Locate the cell with the specified text and output its (X, Y) center coordinate. 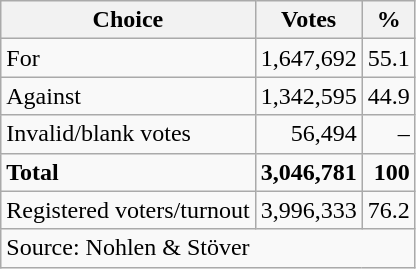
3,996,333 (308, 210)
3,046,781 (308, 172)
56,494 (308, 134)
1,647,692 (308, 58)
100 (388, 172)
Choice (128, 20)
44.9 (388, 96)
Total (128, 172)
55.1 (388, 58)
For (128, 58)
– (388, 134)
Registered voters/turnout (128, 210)
% (388, 20)
Votes (308, 20)
Invalid/blank votes (128, 134)
Against (128, 96)
76.2 (388, 210)
1,342,595 (308, 96)
Source: Nohlen & Stöver (208, 248)
